Return the [X, Y] coordinate for the center point of the cell that contains the specified text.  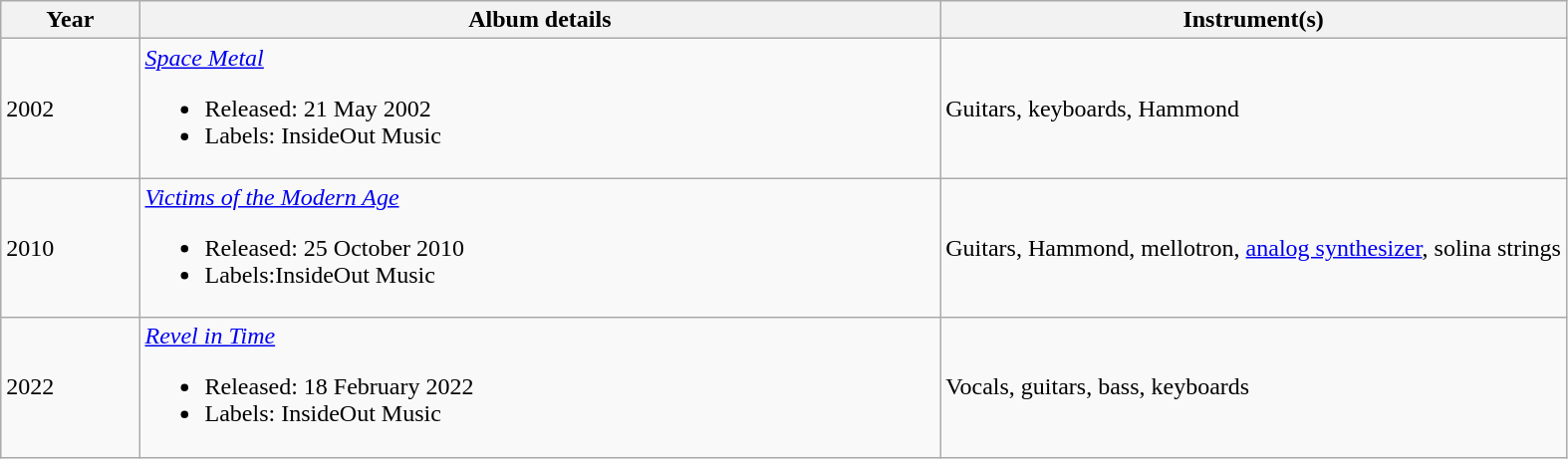
Guitars, Hammond, mellotron, analog synthesizer, solina strings [1253, 248]
Album details [540, 20]
Vocals, guitars, bass, keyboards [1253, 387]
Revel in TimeReleased: 18 February 2022Labels: InsideOut Music [540, 387]
Instrument(s) [1253, 20]
Victims of the Modern AgeReleased: 25 October 2010Labels:InsideOut Music [540, 248]
Space MetalReleased: 21 May 2002Labels: InsideOut Music [540, 109]
2022 [70, 387]
Guitars, keyboards, Hammond [1253, 109]
Year [70, 20]
2010 [70, 248]
2002 [70, 109]
